From the cell containing the given text, extract its center point as (X, Y) coordinate. 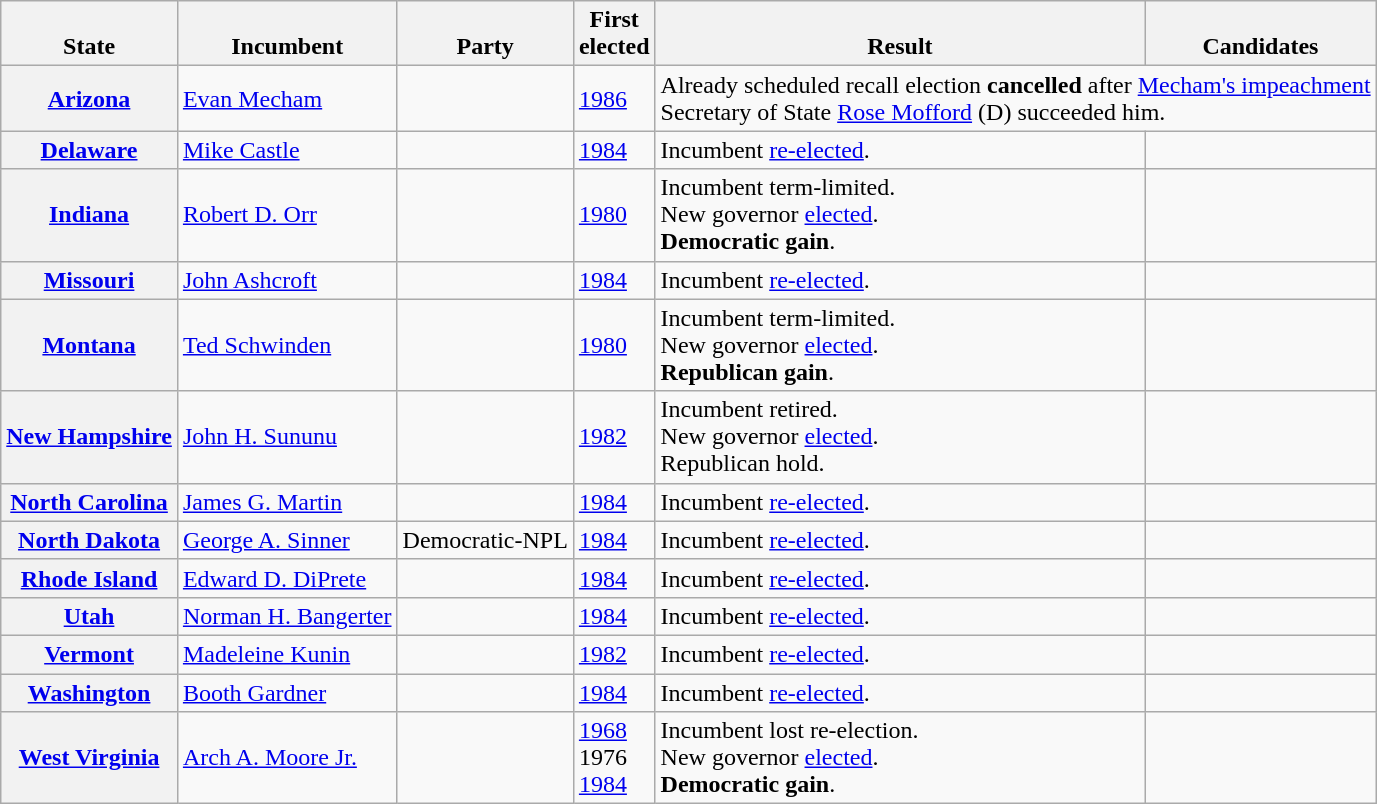
19681976 1984 (614, 758)
Rhode Island (90, 578)
Edward D. DiPrete (287, 578)
Delaware (90, 150)
Utah (90, 616)
Montana (90, 345)
Washington (90, 693)
James G. Martin (287, 502)
Firstelected (614, 34)
New Hampshire (90, 437)
Madeleine Kunin (287, 654)
John H. Sununu (287, 437)
Incumbent term-limited. New governor elected. Republican gain. (900, 345)
Missouri (90, 280)
Incumbent (287, 34)
Incumbent lost re-election. New governor elected. Democratic gain. (900, 758)
John Ashcroft (287, 280)
Already scheduled recall election cancelled after Mecham's impeachmentSecretary of State Rose Mofford (D) succeeded him. (1016, 98)
Arch A. Moore Jr. (287, 758)
1986 (614, 98)
Incumbent term-limited. New governor elected. Democratic gain. (900, 215)
State (90, 34)
Robert D. Orr (287, 215)
Arizona (90, 98)
Indiana (90, 215)
Vermont (90, 654)
North Dakota (90, 540)
North Carolina (90, 502)
Democratic-NPL (485, 540)
Party (485, 34)
Mike Castle (287, 150)
Candidates (1260, 34)
Incumbent retired. New governor elected. Republican hold. (900, 437)
George A. Sinner (287, 540)
Norman H. Bangerter (287, 616)
Booth Gardner (287, 693)
West Virginia (90, 758)
Evan Mecham (287, 98)
Result (900, 34)
Ted Schwinden (287, 345)
